Detect which cell encompasses the target text, then output its (x, y) center coordinate. 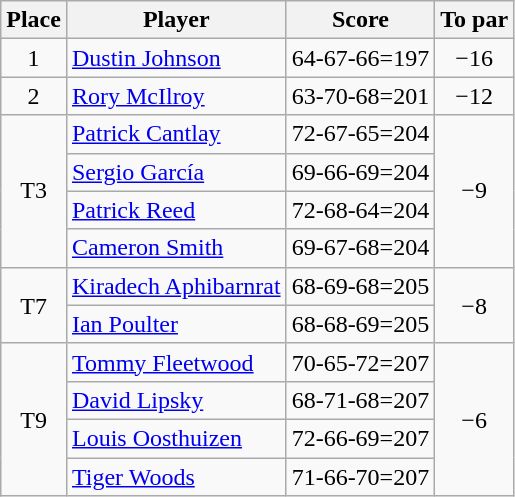
2 (34, 96)
72-68-64=204 (360, 210)
72-66-69=207 (360, 438)
Score (360, 20)
Kiradech Aphibarnrat (176, 286)
David Lipsky (176, 400)
−6 (474, 419)
T9 (34, 419)
−16 (474, 58)
64-67-66=197 (360, 58)
1 (34, 58)
Tommy Fleetwood (176, 362)
T7 (34, 305)
63-70-68=201 (360, 96)
Patrick Reed (176, 210)
Tiger Woods (176, 477)
Sergio García (176, 172)
Place (34, 20)
71-66-70=207 (360, 477)
72-67-65=204 (360, 134)
−9 (474, 191)
Ian Poulter (176, 324)
69-66-69=204 (360, 172)
Dustin Johnson (176, 58)
Rory McIlroy (176, 96)
To par (474, 20)
70-65-72=207 (360, 362)
68-71-68=207 (360, 400)
Louis Oosthuizen (176, 438)
Cameron Smith (176, 248)
T3 (34, 191)
68-69-68=205 (360, 286)
−8 (474, 305)
Player (176, 20)
−12 (474, 96)
68-68-69=205 (360, 324)
69-67-68=204 (360, 248)
Patrick Cantlay (176, 134)
